Scan for the cell matching the given text and deliver its (x, y) coordinate at center. 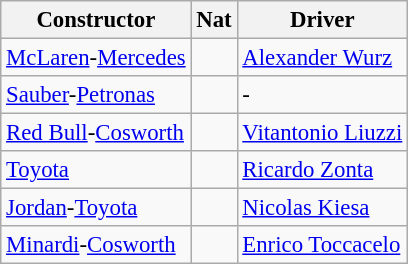
Alexander Wurz (322, 58)
Ricardo Zonta (322, 170)
McLaren-Mercedes (96, 58)
Constructor (96, 20)
- (322, 95)
Red Bull-Cosworth (96, 133)
Nicolas Kiesa (322, 208)
Minardi-Cosworth (96, 245)
Enrico Toccacelo (322, 245)
Toyota (96, 170)
Driver (322, 20)
Sauber-Petronas (96, 95)
Nat (214, 20)
Vitantonio Liuzzi (322, 133)
Jordan-Toyota (96, 208)
